From the cell containing the given text, extract its center point as [x, y] coordinate. 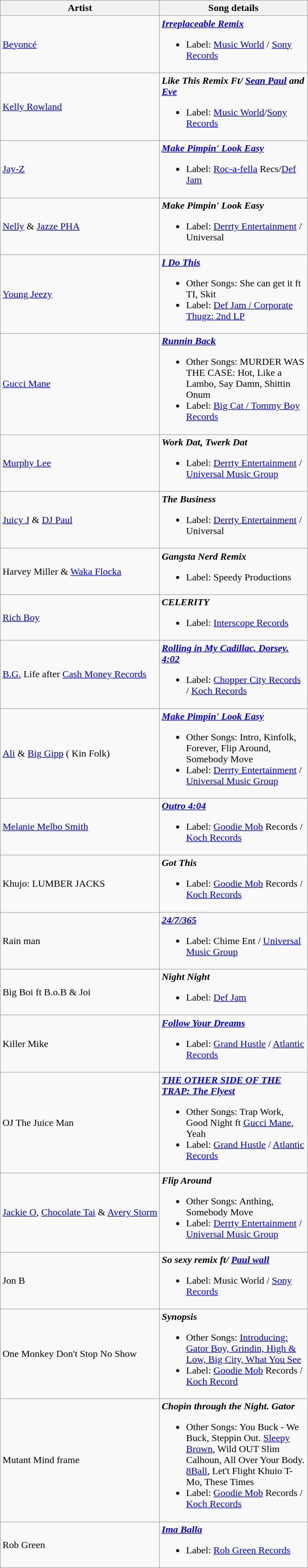
THE OTHER SIDE OF THE TRAP: The FlyestOther Songs: Trap Work, Good Night ft Gucci Mane, YeahLabel: Grand Hustle / Atlantic Records [234, 1123]
Kelly Rowland [80, 107]
Jackie O, Chocolate Tai & Avery Storm [80, 1213]
SynopsisOther Songs: Introducing: Gator Boy, Grindin, High & Low, Big City, What You SeeLabel: Goodie Mob Records / Koch Record [234, 1354]
Jay-Z [80, 169]
Follow Your DreamsLabel: Grand Hustle / Atlantic Records [234, 1044]
Gangsta Nerd RemixLabel: Speedy Productions [234, 571]
Killer Mike [80, 1044]
Rich Boy [80, 617]
I Do ThisOther Songs: She can get it ft TI, SkitLabel: Def Jam / Corporate Thugz: 2nd LP [234, 294]
Flip AroundOther Songs: Anthing, Somebody MoveLabel: Derrty Entertainment / Universal Music Group [234, 1213]
Nelly & Jazze PHA [80, 226]
Make Pimpin' Look EasyLabel: Roc-a-fella Recs/Def Jam [234, 169]
Got ThisLabel: Goodie Mob Records / Koch Records [234, 884]
Night NightLabel: Def Jam [234, 992]
Irreplaceable RemixLabel: Music World / Sony Records [234, 44]
Rain man [80, 941]
Young Jeezy [80, 294]
CELERITYLabel: Interscope Records [234, 617]
Work Dat, Twerk DatLabel: Derrty Entertainment / Universal Music Group [234, 463]
Gucci Mane [80, 384]
Like This Remix Ft/ Sean Paul and EveLabel: Music World/Sony Records [234, 107]
Outro 4:04Label: Goodie Mob Records / Koch Records [234, 827]
24/7/365Label: Chime Ent / Universal Music Group [234, 941]
Artist [80, 8]
OJ The Juice Man [80, 1123]
B.G. Life after Cash Money Records [80, 674]
Beyoncé [80, 44]
Murphy Lee [80, 463]
Runnin BackOther Songs: MURDER WAS THE CASE: Hot, Like a Lambo, Say Damn, Shittin OnumLabel: Big Cat / Tommy Boy Records [234, 384]
Melanie Melbo Smith [80, 827]
Make Pimpin' Look EasyLabel: Derrty Entertainment / Universal [234, 226]
Juicy J & DJ Paul [80, 520]
Big Boi ft B.o.B & Joi [80, 992]
The BusinessLabel: Derrty Entertainment / Universal [234, 520]
Ima BallaLabel: Rob Green Records [234, 1545]
So sexy remix ft/ Paul wallLabel: Music World / Sony Records [234, 1280]
Khujo: LUMBER JACKS [80, 884]
Rolling in My Cadillac. Dorsey. 4:02Label: Chopper City Records / Koch Records [234, 674]
Ali & Big Gipp ( Kin Folk) [80, 753]
Jon B [80, 1280]
Mutant Mind frame [80, 1460]
Rob Green [80, 1545]
Song details [234, 8]
Harvey Miller & Waka Flocka [80, 571]
One Monkey Don't Stop No Show [80, 1354]
Make Pimpin' Look EasyOther Songs: Intro, Kinfolk, Forever, Flip Around, Somebody MoveLabel: Derrty Entertainment / Universal Music Group [234, 753]
